Return the [X, Y] coordinate for the center point of the cell that contains the specified text.  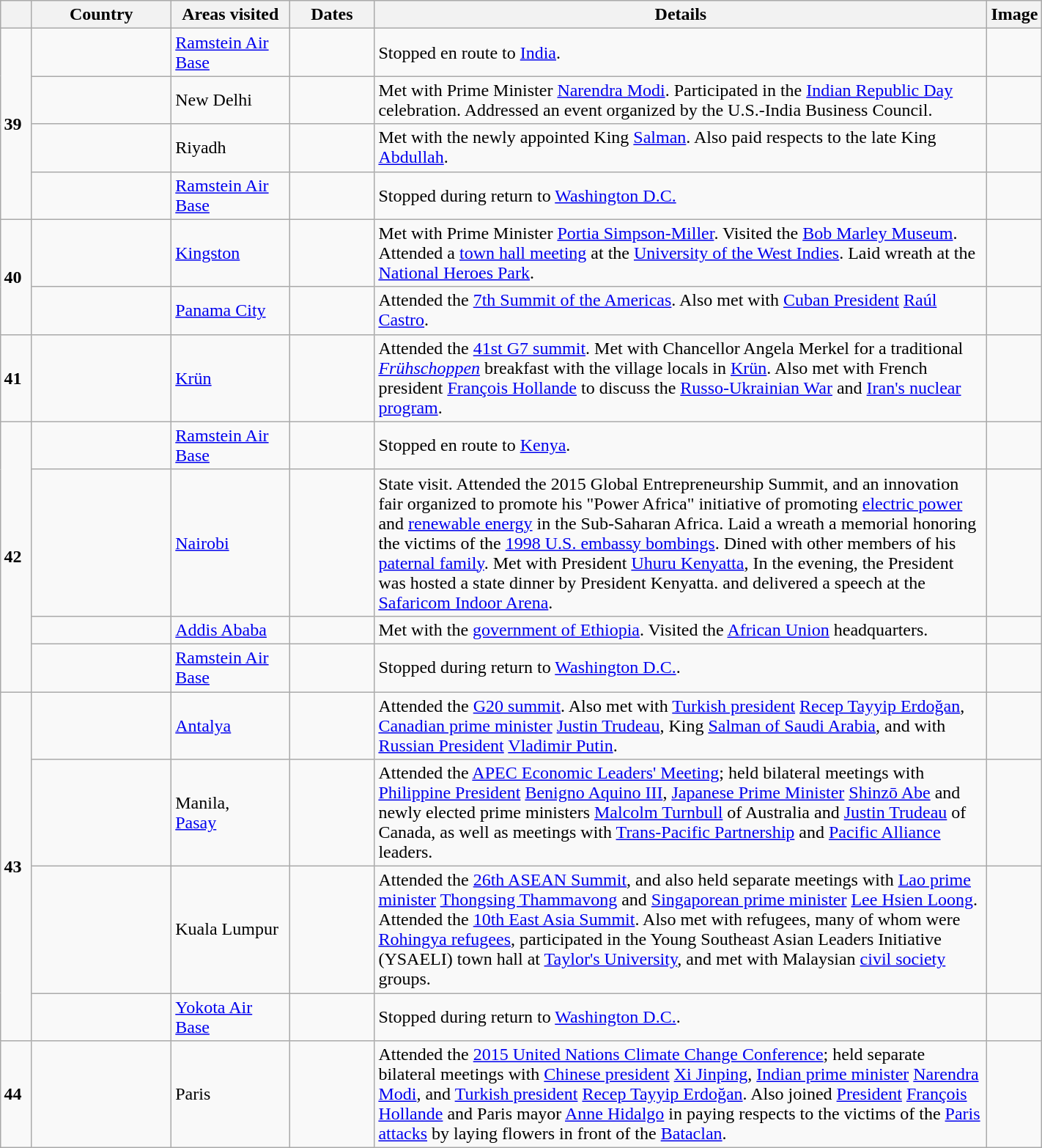
Country [101, 15]
Met with the newly appointed King Salman. Also paid respects to the late King Abdullah. [681, 148]
Areas visited [230, 15]
Paris [230, 1094]
39 [16, 124]
Attended the 7th Summit of the Americas. Also met with Cuban President Raúl Castro. [681, 311]
Kuala Lumpur [230, 930]
Panama City [230, 311]
Stopped en route to Kenya. [681, 446]
Met with the government of Ethiopia. Visited the African Union headquarters. [681, 630]
44 [16, 1094]
Antalya [230, 726]
Stopped en route to India. [681, 53]
Image [1014, 15]
43 [16, 866]
New Delhi [230, 100]
Krün [230, 378]
Yokota Air Base [230, 1018]
Manila,Pasay [230, 813]
Riyadh [230, 148]
Stopped during return to Washington D.C. [681, 195]
Kingston [230, 253]
Addis Ababa [230, 630]
Nairobi [230, 542]
41 [16, 378]
Details [681, 15]
42 [16, 556]
Dates [332, 15]
40 [16, 277]
